Return (X, Y) of the center of cell containing provided text 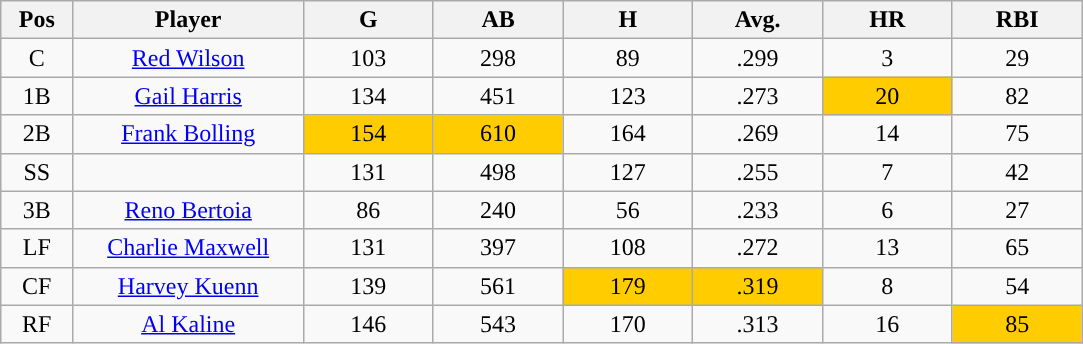
610 (498, 134)
56 (628, 210)
RBI (1017, 20)
154 (368, 134)
20 (887, 96)
6 (887, 210)
134 (368, 96)
543 (498, 324)
2B (37, 134)
.272 (758, 248)
8 (887, 286)
170 (628, 324)
.299 (758, 58)
397 (498, 248)
42 (1017, 172)
298 (498, 58)
.273 (758, 96)
89 (628, 58)
108 (628, 248)
27 (1017, 210)
.233 (758, 210)
127 (628, 172)
75 (1017, 134)
65 (1017, 248)
Player (188, 20)
HR (887, 20)
G (368, 20)
82 (1017, 96)
14 (887, 134)
Avg. (758, 20)
123 (628, 96)
.255 (758, 172)
146 (368, 324)
.313 (758, 324)
AB (498, 20)
H (628, 20)
13 (887, 248)
Al Kaline (188, 324)
3 (887, 58)
164 (628, 134)
LF (37, 248)
Gail Harris (188, 96)
Reno Bertoia (188, 210)
240 (498, 210)
Red Wilson (188, 58)
139 (368, 286)
.269 (758, 134)
SS (37, 172)
3B (37, 210)
Charlie Maxwell (188, 248)
Frank Bolling (188, 134)
7 (887, 172)
CF (37, 286)
C (37, 58)
179 (628, 286)
498 (498, 172)
16 (887, 324)
86 (368, 210)
85 (1017, 324)
RF (37, 324)
451 (498, 96)
561 (498, 286)
103 (368, 58)
.319 (758, 286)
1B (37, 96)
Harvey Kuenn (188, 286)
29 (1017, 58)
Pos (37, 20)
54 (1017, 286)
